Output the [X, Y] coordinate of the center of the cell containing the given text.  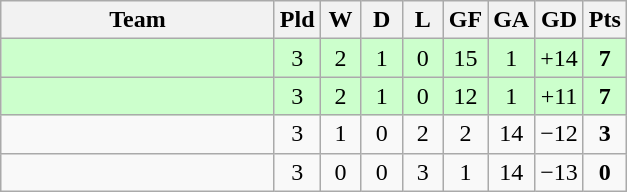
−13 [560, 172]
12 [465, 96]
GF [465, 20]
D [382, 20]
15 [465, 58]
+14 [560, 58]
L [422, 20]
Team [138, 20]
−12 [560, 134]
W [340, 20]
GD [560, 20]
GA [512, 20]
Pts [604, 20]
+11 [560, 96]
Pld [297, 20]
